Identify which cell holds the provided text, then report its (X, Y) central coordinate. 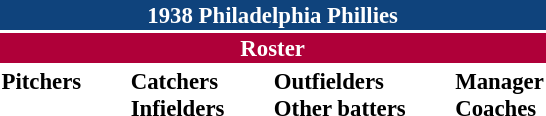
Roster (272, 48)
1938 Philadelphia Phillies (272, 15)
